Return the (x, y) coordinate for the center point of the cell that contains the specified text.  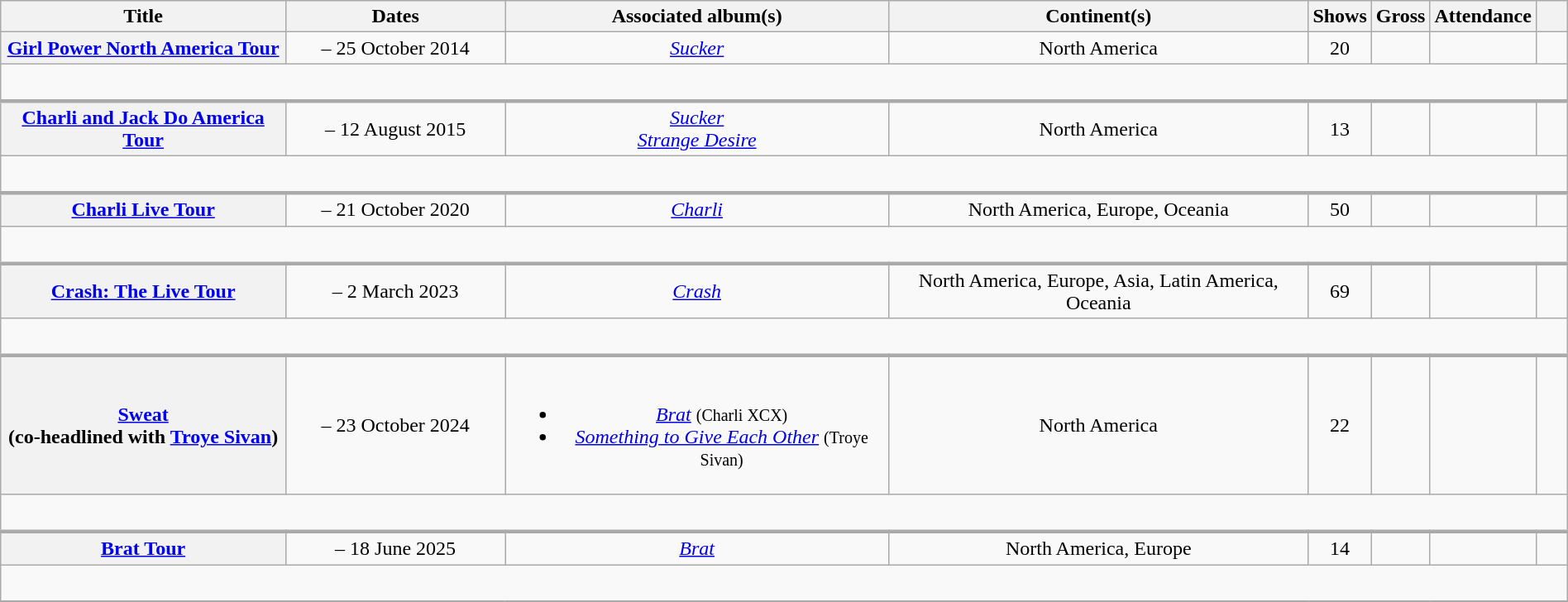
Charli and Jack Do America Tour (144, 129)
20 (1340, 48)
50 (1340, 209)
– 21 October 2020 (395, 209)
North America, Europe, Oceania (1098, 209)
– 12 August 2015 (395, 129)
Crash: The Live Tour (144, 291)
22 (1340, 425)
– 23 October 2024 (395, 425)
– 2 March 2023 (395, 291)
– 18 June 2025 (395, 548)
Sweat(co-headlined with Troye Sivan) (144, 425)
SuckerStrange Desire (697, 129)
Attendance (1483, 17)
Brat (697, 548)
Brat (Charli XCX)Something to Give Each Other (Troye Sivan) (697, 425)
Gross (1401, 17)
Charli (697, 209)
North America, Europe (1098, 548)
Continent(s) (1098, 17)
North America, Europe, Asia, Latin America, Oceania (1098, 291)
Brat Tour (144, 548)
Sucker (697, 48)
– 25 October 2014 (395, 48)
Shows (1340, 17)
Charli Live Tour (144, 209)
14 (1340, 548)
Dates (395, 17)
69 (1340, 291)
Girl Power North America Tour (144, 48)
Title (144, 17)
Associated album(s) (697, 17)
Crash (697, 291)
13 (1340, 129)
